Pinpoint the cell where the given text exists, returning its (X, Y) midpoint coordinate. 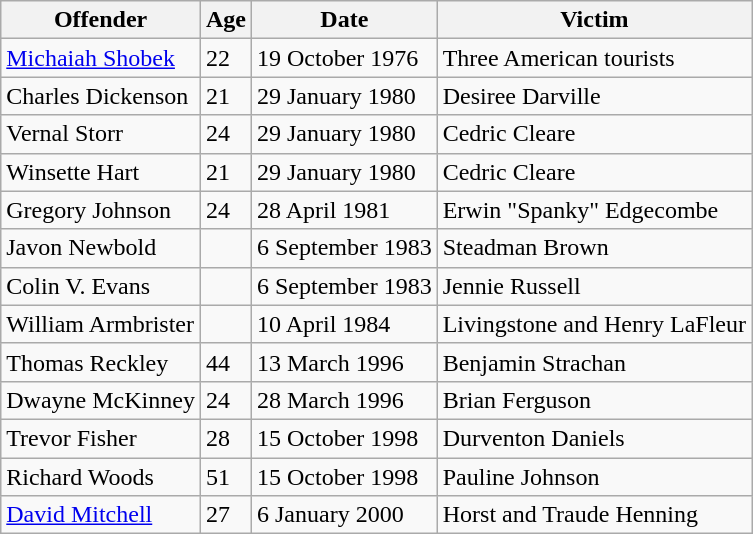
Date (344, 20)
Desiree Darville (594, 96)
Charles Dickenson (101, 96)
Brian Ferguson (594, 400)
Gregory Johnson (101, 210)
19 October 1976 (344, 58)
Steadman Brown (594, 248)
22 (226, 58)
44 (226, 362)
Michaiah Shobek (101, 58)
10 April 1984 (344, 324)
Thomas Reckley (101, 362)
Age (226, 20)
Jennie Russell (594, 286)
Durventon Daniels (594, 438)
Erwin "Spanky" Edgecombe (594, 210)
Livingstone and Henry LaFleur (594, 324)
Winsette Hart (101, 172)
Pauline Johnson (594, 477)
6 January 2000 (344, 515)
13 March 1996 (344, 362)
Three American tourists (594, 58)
Horst and Traude Henning (594, 515)
Colin V. Evans (101, 286)
Javon Newbold (101, 248)
Dwayne McKinney (101, 400)
27 (226, 515)
William Armbrister (101, 324)
51 (226, 477)
28 (226, 438)
David Mitchell (101, 515)
Vernal Storr (101, 134)
28 March 1996 (344, 400)
Victim (594, 20)
Trevor Fisher (101, 438)
28 April 1981 (344, 210)
Offender (101, 20)
Benjamin Strachan (594, 362)
Richard Woods (101, 477)
